Extract the (x, y) coordinate from the center of the cell holding the provided text.  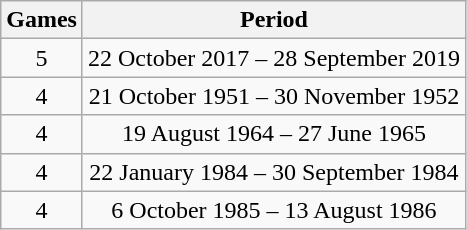
Games (42, 20)
22 January 1984 – 30 September 1984 (274, 172)
22 October 2017 – 28 September 2019 (274, 58)
Period (274, 20)
21 October 1951 – 30 November 1952 (274, 96)
6 October 1985 – 13 August 1986 (274, 210)
19 August 1964 – 27 June 1965 (274, 134)
5 (42, 58)
